Determine the [X, Y] coordinate at the center of the cell enclosing the given text.  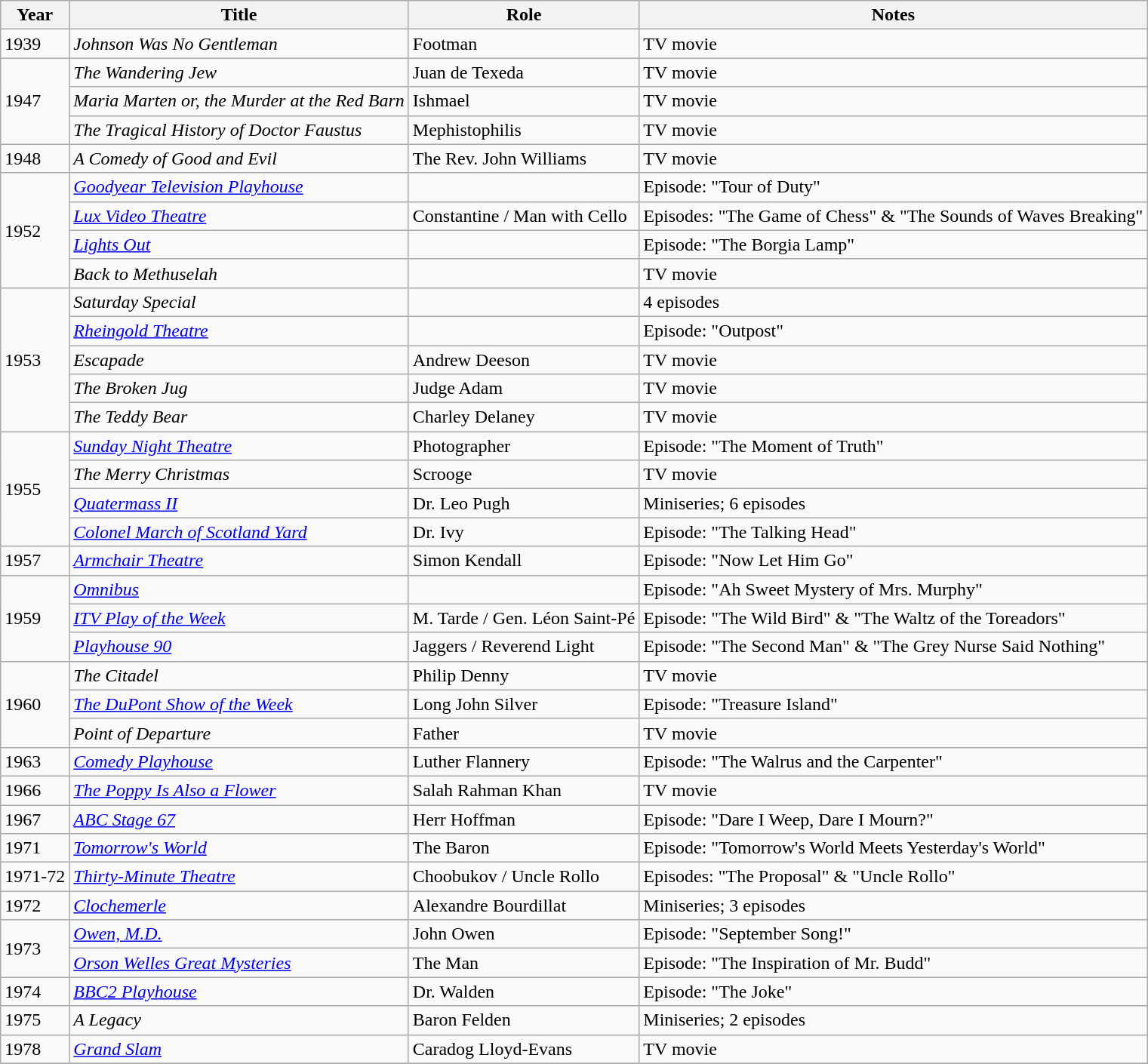
Episode: "Dare I Weep, Dare I Mourn?" [894, 819]
The Citadel [239, 675]
Simon Kendall [524, 561]
Episode: "The Borgia Lamp" [894, 244]
1973 [35, 949]
Comedy Playhouse [239, 761]
Tomorrow's World [239, 848]
Episode: "The Inspiration of Mr. Budd" [894, 963]
BBC2 Playhouse [239, 992]
A Comedy of Good and Evil [239, 158]
Saturday Special [239, 302]
Juan de Texeda [524, 72]
1963 [35, 761]
Colonel March of Scotland Yard [239, 532]
Dr. Leo Pugh [524, 503]
ITV Play of the Week [239, 618]
Role [524, 15]
Miniseries; 6 episodes [894, 503]
Ishmael [524, 101]
1957 [35, 561]
The Man [524, 963]
The Teddy Bear [239, 417]
Charley Delaney [524, 417]
Grand Slam [239, 1049]
Father [524, 733]
1959 [35, 618]
Episode: "The Moment of Truth" [894, 446]
Year [35, 15]
1947 [35, 101]
The Wandering Jew [239, 72]
Orson Welles Great Mysteries [239, 963]
Episode: "The Joke" [894, 992]
Playhouse 90 [239, 647]
Salah Rahman Khan [524, 790]
The DuPont Show of the Week [239, 704]
Goodyear Television Playhouse [239, 187]
Episode: "The Walrus and the Carpenter" [894, 761]
Dr. Ivy [524, 532]
1966 [35, 790]
The Merry Christmas [239, 475]
1971-72 [35, 877]
Notes [894, 15]
Mephistophilis [524, 130]
Constantine / Man with Cello [524, 216]
Philip Denny [524, 675]
Episode: "Tomorrow's World Meets Yesterday's World" [894, 848]
Omnibus [239, 589]
Miniseries; 3 episodes [894, 906]
Episode: "Ah Sweet Mystery of Mrs. Murphy" [894, 589]
Johnson Was No Gentleman [239, 44]
Herr Hoffman [524, 819]
Clochemerle [239, 906]
The Tragical History of Doctor Faustus [239, 130]
Footman [524, 44]
1955 [35, 489]
1960 [35, 704]
Thirty-Minute Theatre [239, 877]
1967 [35, 819]
Long John Silver [524, 704]
John Owen [524, 934]
Miniseries; 2 episodes [894, 1020]
Lights Out [239, 244]
Back to Methuselah [239, 273]
Episodes: "The Proposal" & "Uncle Rollo" [894, 877]
Quatermass II [239, 503]
Episodes: "The Game of Chess" & "The Sounds of Waves Breaking" [894, 216]
1978 [35, 1049]
Escapade [239, 360]
4 episodes [894, 302]
ABC Stage 67 [239, 819]
1972 [35, 906]
Episode: "The Talking Head" [894, 532]
The Baron [524, 848]
Episode: "The Wild Bird" & "The Waltz of the Toreadors" [894, 618]
Sunday Night Theatre [239, 446]
1948 [35, 158]
Judge Adam [524, 389]
Photographer [524, 446]
1952 [35, 230]
Baron Felden [524, 1020]
Episode: "Now Let Him Go" [894, 561]
Episode: "September Song!" [894, 934]
1953 [35, 359]
The Broken Jug [239, 389]
A Legacy [239, 1020]
Owen, M.D. [239, 934]
1975 [35, 1020]
Jaggers / Reverend Light [524, 647]
Point of Departure [239, 733]
1939 [35, 44]
Episode: "Tour of Duty" [894, 187]
Rheingold Theatre [239, 331]
The Rev. John Williams [524, 158]
Alexandre Bourdillat [524, 906]
The Poppy Is Also a Flower [239, 790]
Scrooge [524, 475]
Andrew Deeson [524, 360]
Choobukov / Uncle Rollo [524, 877]
Lux Video Theatre [239, 216]
Episode: "The Second Man" & "The Grey Nurse Said Nothing" [894, 647]
M. Tarde / Gen. Léon Saint-Pé [524, 618]
Episode: "Treasure Island" [894, 704]
Title [239, 15]
1971 [35, 848]
Luther Flannery [524, 761]
Caradog Lloyd-Evans [524, 1049]
Armchair Theatre [239, 561]
1974 [35, 992]
Episode: "Outpost" [894, 331]
Maria Marten or, the Murder at the Red Barn [239, 101]
Dr. Walden [524, 992]
